Determine the (x, y) coordinate at the center of the cell enclosing the given text.  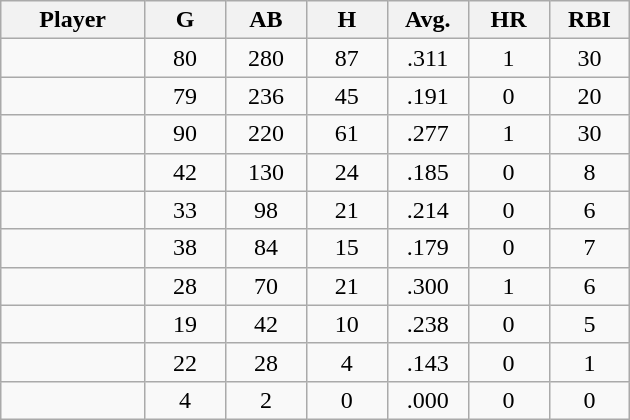
19 (186, 324)
220 (266, 134)
45 (346, 96)
.191 (428, 96)
79 (186, 96)
15 (346, 248)
236 (266, 96)
33 (186, 210)
.300 (428, 286)
90 (186, 134)
87 (346, 58)
H (346, 20)
.185 (428, 172)
.311 (428, 58)
.179 (428, 248)
Player (73, 20)
280 (266, 58)
HR (508, 20)
24 (346, 172)
84 (266, 248)
20 (590, 96)
.143 (428, 362)
8 (590, 172)
70 (266, 286)
61 (346, 134)
.238 (428, 324)
G (186, 20)
130 (266, 172)
80 (186, 58)
2 (266, 400)
.214 (428, 210)
10 (346, 324)
.000 (428, 400)
.277 (428, 134)
7 (590, 248)
5 (590, 324)
22 (186, 362)
RBI (590, 20)
Avg. (428, 20)
38 (186, 248)
98 (266, 210)
AB (266, 20)
